Pinpoint the cell where the given text exists, returning its (X, Y) midpoint coordinate. 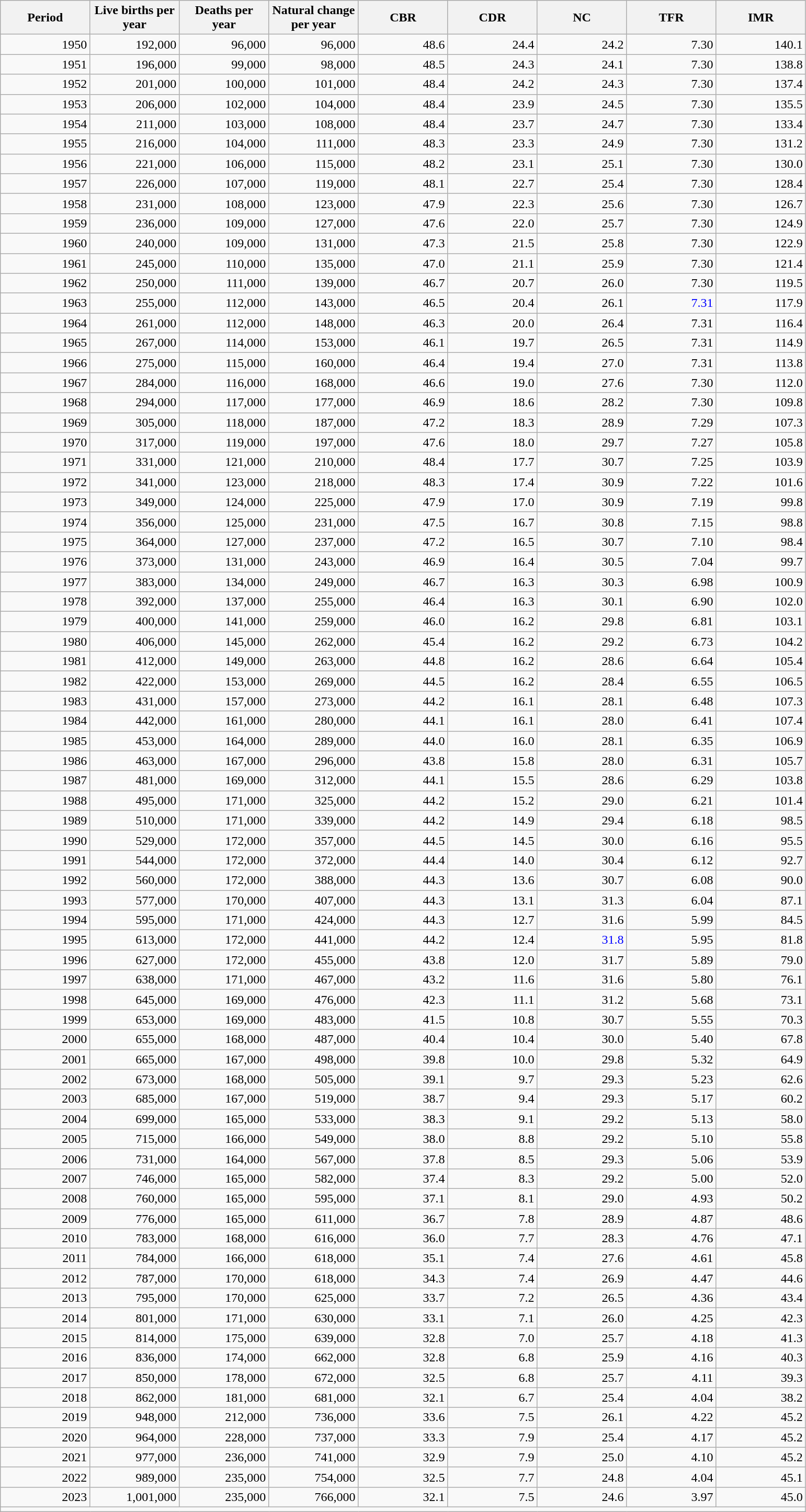
23.1 (493, 164)
47.5 (403, 522)
30.8 (582, 522)
225,000 (314, 502)
250,000 (135, 283)
34.3 (403, 1278)
211,000 (135, 124)
25.0 (582, 1457)
73.1 (760, 1000)
26.9 (582, 1278)
317,000 (135, 442)
737,000 (314, 1437)
14.0 (493, 860)
TFR (672, 18)
7.10 (672, 542)
259,000 (314, 622)
7.27 (672, 442)
130.0 (760, 164)
1994 (45, 920)
544,000 (135, 860)
48.2 (403, 164)
52.0 (760, 1178)
117,000 (224, 403)
4.18 (672, 1338)
442,000 (135, 721)
13.6 (493, 880)
12.0 (493, 960)
325,000 (314, 800)
1961 (45, 263)
95.5 (760, 840)
372,000 (314, 860)
243,000 (314, 562)
948,000 (135, 1417)
181,000 (224, 1398)
133.4 (760, 124)
1978 (45, 602)
53.9 (760, 1159)
105.4 (760, 661)
2021 (45, 1457)
6.18 (672, 820)
30.4 (582, 860)
103.1 (760, 622)
529,000 (135, 840)
39.1 (403, 1079)
141,000 (224, 622)
2014 (45, 1318)
87.1 (760, 900)
NC (582, 18)
1998 (45, 1000)
1984 (45, 721)
36.0 (403, 1239)
135.5 (760, 104)
28.4 (582, 681)
731,000 (135, 1159)
228,000 (224, 1437)
1983 (45, 701)
392,000 (135, 602)
30.1 (582, 602)
2012 (45, 1278)
1971 (45, 462)
47.1 (760, 1239)
1976 (45, 562)
249,000 (314, 582)
121.4 (760, 263)
15.2 (493, 800)
33.7 (403, 1298)
6.12 (672, 860)
1960 (45, 243)
245,000 (135, 263)
25.8 (582, 243)
7.04 (672, 562)
1952 (45, 84)
103.8 (760, 781)
124.9 (760, 223)
412,000 (135, 661)
44.4 (403, 860)
5.32 (672, 1059)
IMR (760, 18)
45.0 (760, 1497)
105.8 (760, 442)
103,000 (224, 124)
26.4 (582, 323)
616,000 (314, 1239)
116,000 (224, 383)
45.1 (760, 1477)
406,000 (135, 642)
210,000 (314, 462)
135,000 (314, 263)
38.2 (760, 1398)
107,000 (224, 184)
964,000 (135, 1437)
20.0 (493, 323)
28.3 (582, 1239)
47.0 (403, 263)
784,000 (135, 1258)
1959 (45, 223)
567,000 (314, 1159)
Live births per year (135, 18)
216,000 (135, 144)
45.8 (760, 1258)
5.10 (672, 1139)
7.22 (672, 482)
1951 (45, 64)
60.2 (760, 1099)
4.87 (672, 1219)
2013 (45, 1298)
16.7 (493, 522)
630,000 (314, 1318)
1981 (45, 661)
783,000 (135, 1239)
681,000 (314, 1398)
21.1 (493, 263)
2018 (45, 1398)
84.5 (760, 920)
1958 (45, 203)
11.1 (493, 1000)
39.8 (403, 1059)
3.97 (672, 1497)
6.55 (672, 681)
1995 (45, 940)
424,000 (314, 920)
1987 (45, 781)
25.1 (582, 164)
206,000 (135, 104)
2015 (45, 1338)
237,000 (314, 542)
137,000 (224, 602)
673,000 (135, 1079)
36.7 (403, 1219)
23.9 (493, 104)
10.0 (493, 1059)
5.80 (672, 980)
16.4 (493, 562)
99,000 (224, 64)
47.3 (403, 243)
357,000 (314, 840)
29.7 (582, 442)
30.5 (582, 562)
160,000 (314, 363)
134,000 (224, 582)
754,000 (314, 1477)
32.9 (403, 1457)
5.68 (672, 1000)
262,000 (314, 642)
400,000 (135, 622)
441,000 (314, 940)
6.48 (672, 701)
212,000 (224, 1417)
4.36 (672, 1298)
7.25 (672, 462)
18.3 (493, 422)
98.5 (760, 820)
639,000 (314, 1338)
8.8 (493, 1139)
37.4 (403, 1178)
280,000 (314, 721)
1997 (45, 980)
312,000 (314, 781)
102,000 (224, 104)
2017 (45, 1378)
114.9 (760, 343)
175,000 (224, 1338)
7.8 (493, 1219)
23.3 (493, 144)
341,000 (135, 482)
62.6 (760, 1079)
118,000 (224, 422)
1966 (45, 363)
1973 (45, 502)
1955 (45, 144)
106.9 (760, 741)
201,000 (135, 84)
24.1 (582, 64)
455,000 (314, 960)
98.4 (760, 542)
7.15 (672, 522)
126.7 (760, 203)
5.95 (672, 940)
4.47 (672, 1278)
45.4 (403, 642)
44.0 (403, 741)
24.4 (493, 44)
645,000 (135, 1000)
1982 (45, 681)
19.0 (493, 383)
98.8 (760, 522)
289,000 (314, 741)
131.2 (760, 144)
422,000 (135, 681)
776,000 (135, 1219)
6.08 (672, 880)
18.6 (493, 403)
510,000 (135, 820)
1993 (45, 900)
795,000 (135, 1298)
5.40 (672, 1039)
117.9 (760, 303)
46.3 (403, 323)
1957 (45, 184)
533,000 (314, 1119)
9.4 (493, 1099)
7.19 (672, 502)
2002 (45, 1079)
10.8 (493, 1020)
125,000 (224, 522)
40.3 (760, 1358)
5.23 (672, 1079)
110,000 (224, 263)
41.3 (760, 1338)
801,000 (135, 1318)
4.10 (672, 1457)
21.5 (493, 243)
6.29 (672, 781)
284,000 (135, 383)
9.1 (493, 1119)
1963 (45, 303)
6.81 (672, 622)
850,000 (135, 1378)
20.4 (493, 303)
2007 (45, 1178)
2023 (45, 1497)
192,000 (135, 44)
101.4 (760, 800)
187,000 (314, 422)
625,000 (314, 1298)
113.8 (760, 363)
7.29 (672, 422)
6.7 (493, 1398)
560,000 (135, 880)
24.6 (582, 1497)
24.7 (582, 124)
58.0 (760, 1119)
261,000 (135, 323)
19.7 (493, 343)
1954 (45, 124)
149,000 (224, 661)
6.90 (672, 602)
364,000 (135, 542)
5.55 (672, 1020)
33.1 (403, 1318)
17.7 (493, 462)
38.0 (403, 1139)
103.9 (760, 462)
2008 (45, 1198)
10.4 (493, 1039)
665,000 (135, 1059)
1965 (45, 343)
99.8 (760, 502)
145,000 (224, 642)
1953 (45, 104)
33.6 (403, 1417)
4.17 (672, 1437)
178,000 (224, 1378)
549,000 (314, 1139)
7.2 (493, 1298)
481,000 (135, 781)
22.7 (493, 184)
699,000 (135, 1119)
1977 (45, 582)
240,000 (135, 243)
14.5 (493, 840)
373,000 (135, 562)
5.06 (672, 1159)
13.1 (493, 900)
8.1 (493, 1198)
23.7 (493, 124)
128.4 (760, 184)
16.0 (493, 741)
2022 (45, 1477)
15.8 (493, 761)
2009 (45, 1219)
1986 (45, 761)
498,000 (314, 1059)
CDR (493, 18)
38.7 (403, 1099)
48.1 (403, 184)
275,000 (135, 363)
67.8 (760, 1039)
12.4 (493, 940)
79.0 (760, 960)
638,000 (135, 980)
267,000 (135, 343)
14.9 (493, 820)
90.0 (760, 880)
6.41 (672, 721)
99.7 (760, 562)
11.6 (493, 980)
505,000 (314, 1079)
12.7 (493, 920)
2004 (45, 1119)
114,000 (224, 343)
269,000 (314, 681)
106,000 (224, 164)
35.1 (403, 1258)
1962 (45, 283)
453,000 (135, 741)
107.4 (760, 721)
17.0 (493, 502)
715,000 (135, 1139)
4.93 (672, 1198)
31.8 (582, 940)
29.4 (582, 820)
41.5 (403, 1020)
476,000 (314, 1000)
46.1 (403, 343)
143,000 (314, 303)
100,000 (224, 84)
6.31 (672, 761)
5.00 (672, 1178)
989,000 (135, 1477)
30.3 (582, 582)
98,000 (314, 64)
1980 (45, 642)
81.8 (760, 940)
5.13 (672, 1119)
138.8 (760, 64)
4.76 (672, 1239)
1992 (45, 880)
2006 (45, 1159)
2001 (45, 1059)
46.5 (403, 303)
112.0 (760, 383)
157,000 (224, 701)
2020 (45, 1437)
685,000 (135, 1099)
43.4 (760, 1298)
2019 (45, 1417)
662,000 (314, 1358)
814,000 (135, 1338)
24.8 (582, 1477)
50.2 (760, 1198)
22.3 (493, 203)
Natural change per year (314, 18)
1990 (45, 840)
8.5 (493, 1159)
4.16 (672, 1358)
137.4 (760, 84)
1964 (45, 323)
331,000 (135, 462)
140.1 (760, 44)
4.25 (672, 1318)
582,000 (314, 1178)
1,001,000 (135, 1497)
431,000 (135, 701)
226,000 (135, 184)
116.4 (760, 323)
1999 (45, 1020)
70.3 (760, 1020)
1988 (45, 800)
44.8 (403, 661)
46.6 (403, 383)
37.8 (403, 1159)
1968 (45, 403)
1969 (45, 422)
106.5 (760, 681)
5.17 (672, 1099)
24.5 (582, 104)
263,000 (314, 661)
148,000 (314, 323)
55.8 (760, 1139)
218,000 (314, 482)
8.3 (493, 1178)
1989 (45, 820)
1974 (45, 522)
273,000 (314, 701)
6.21 (672, 800)
39.3 (760, 1378)
139,000 (314, 283)
19.4 (493, 363)
101,000 (314, 84)
9.7 (493, 1079)
1970 (45, 442)
25.6 (582, 203)
177,000 (314, 403)
44.6 (760, 1278)
736,000 (314, 1417)
4.22 (672, 1417)
119.5 (760, 283)
Deaths per year (224, 18)
787,000 (135, 1278)
105.7 (760, 761)
653,000 (135, 1020)
33.3 (403, 1437)
296,000 (314, 761)
2016 (45, 1358)
1991 (45, 860)
349,000 (135, 502)
197,000 (314, 442)
196,000 (135, 64)
1956 (45, 164)
741,000 (314, 1457)
109.8 (760, 403)
100.9 (760, 582)
294,000 (135, 403)
46.0 (403, 622)
746,000 (135, 1178)
16.5 (493, 542)
862,000 (135, 1398)
20.7 (493, 283)
463,000 (135, 761)
483,000 (314, 1020)
495,000 (135, 800)
487,000 (314, 1039)
22.0 (493, 223)
4.11 (672, 1378)
2011 (45, 1258)
CBR (403, 18)
2005 (45, 1139)
40.4 (403, 1039)
27.0 (582, 363)
18.0 (493, 442)
1967 (45, 383)
6.35 (672, 741)
76.1 (760, 980)
627,000 (135, 960)
1985 (45, 741)
24.9 (582, 144)
977,000 (135, 1457)
6.16 (672, 840)
388,000 (314, 880)
124,000 (224, 502)
7.1 (493, 1318)
2000 (45, 1039)
31.2 (582, 1000)
1996 (45, 960)
101.6 (760, 482)
31.7 (582, 960)
7.0 (493, 1338)
5.89 (672, 960)
577,000 (135, 900)
655,000 (135, 1039)
5.99 (672, 920)
383,000 (135, 582)
1950 (45, 44)
6.98 (672, 582)
Period (45, 18)
174,000 (224, 1358)
64.9 (760, 1059)
161,000 (224, 721)
221,000 (135, 164)
519,000 (314, 1099)
17.4 (493, 482)
339,000 (314, 820)
1979 (45, 622)
43.2 (403, 980)
6.73 (672, 642)
672,000 (314, 1378)
28.2 (582, 403)
6.04 (672, 900)
121,000 (224, 462)
836,000 (135, 1358)
766,000 (314, 1497)
467,000 (314, 980)
760,000 (135, 1198)
15.5 (493, 781)
102.0 (760, 602)
6.64 (672, 661)
2010 (45, 1239)
1975 (45, 542)
4.61 (672, 1258)
38.3 (403, 1119)
31.3 (582, 900)
37.1 (403, 1198)
48.5 (403, 64)
104.2 (760, 642)
2003 (45, 1099)
122.9 (760, 243)
92.7 (760, 860)
613,000 (135, 940)
1972 (45, 482)
407,000 (314, 900)
356,000 (135, 522)
305,000 (135, 422)
611,000 (314, 1219)
